Search for the cell housing the specified text and yield its (x, y) center coordinate. 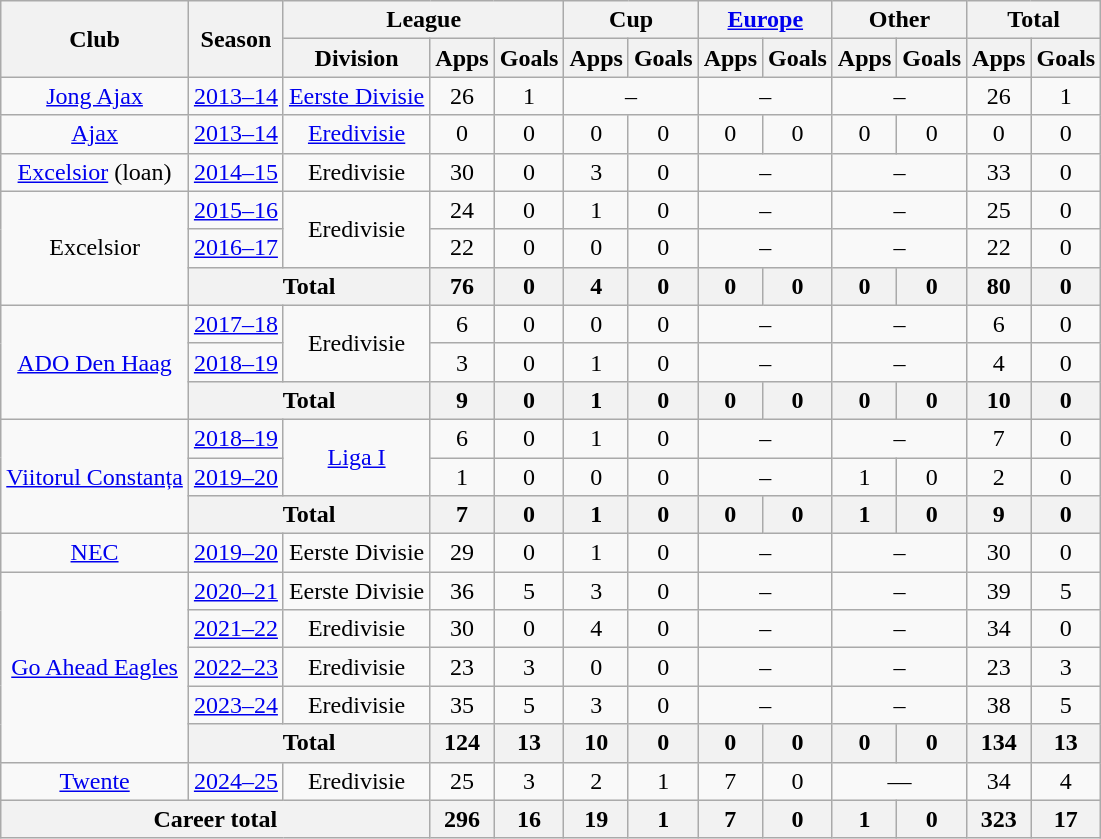
2022–23 (236, 667)
Career total (216, 819)
Excelsior (95, 248)
39 (999, 591)
33 (999, 172)
2023–24 (236, 705)
296 (462, 819)
Jong Ajax (95, 96)
Division (356, 58)
2024–25 (236, 781)
134 (999, 743)
ADO Den Haag (95, 362)
NEC (95, 553)
— (899, 781)
2017–18 (236, 324)
Season (236, 39)
Twente (95, 781)
Ajax (95, 134)
Go Ahead Eagles (95, 667)
Excelsior (loan) (95, 172)
Cup (631, 20)
35 (462, 705)
17 (1066, 819)
323 (999, 819)
36 (462, 591)
Club (95, 39)
29 (462, 553)
19 (596, 819)
Viitorul Constanța (95, 476)
2021–22 (236, 629)
League (424, 20)
38 (999, 705)
Liga I (356, 457)
2020–21 (236, 591)
80 (999, 286)
16 (529, 819)
2014–15 (236, 172)
2016–17 (236, 248)
Other (899, 20)
76 (462, 286)
2015–16 (236, 210)
124 (462, 743)
24 (462, 210)
Europe (765, 20)
